Identify which cell holds the provided text, then report its (x, y) central coordinate. 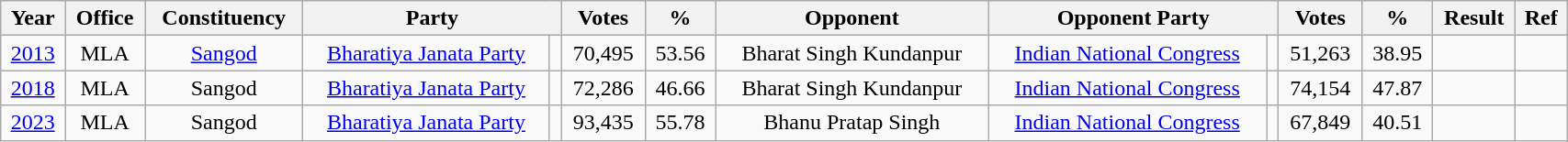
40.51 (1398, 123)
Office (105, 18)
47.87 (1398, 88)
74,154 (1321, 88)
46.66 (680, 88)
Party (432, 18)
Result (1474, 18)
Year (33, 18)
Opponent (852, 18)
Opponent Party (1134, 18)
2023 (33, 123)
93,435 (603, 123)
Bhanu Pratap Singh (852, 123)
2018 (33, 88)
55.78 (680, 123)
Ref (1541, 18)
2013 (33, 53)
38.95 (1398, 53)
Constituency (224, 18)
70,495 (603, 53)
51,263 (1321, 53)
53.56 (680, 53)
67,849 (1321, 123)
72,286 (603, 88)
